Search for the cell housing the specified text and yield its (X, Y) center coordinate. 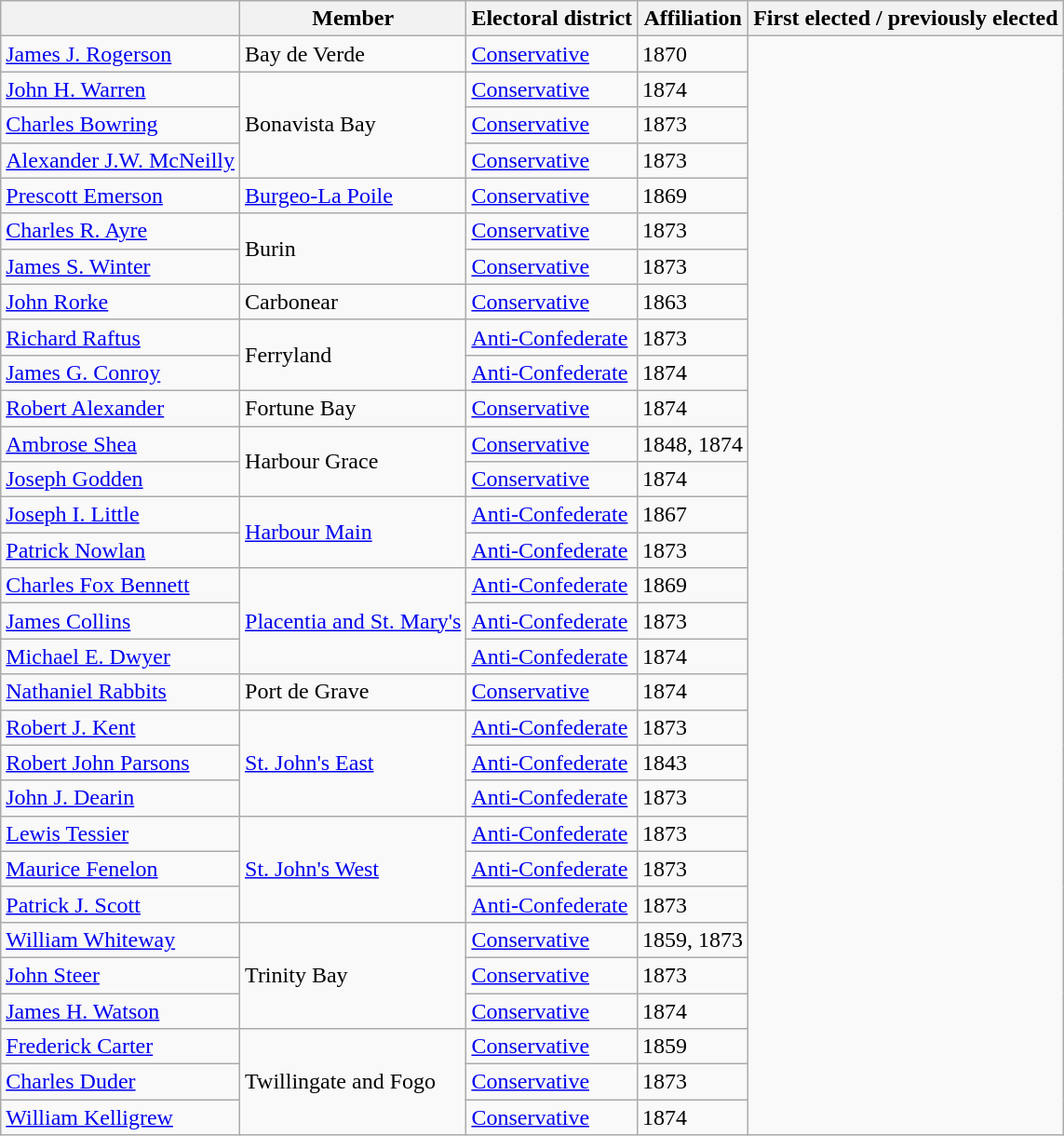
Bay de Verde (354, 54)
John Steer (121, 975)
Electoral district (552, 19)
Charles Duder (121, 1082)
1870 (693, 54)
St. John's East (354, 763)
Burgeo-La Poile (354, 196)
Robert Alexander (121, 408)
Joseph I. Little (121, 515)
William Kelligrew (121, 1117)
Member (354, 19)
Michael E. Dwyer (121, 656)
James Collins (121, 621)
Robert John Parsons (121, 763)
Nathaniel Rabbits (121, 692)
Patrick J. Scott (121, 904)
John H. Warren (121, 89)
Charles Bowring (121, 125)
Carbonear (354, 302)
Placentia and St. Mary's (354, 621)
John Rorke (121, 302)
William Whiteway (121, 940)
Harbour Grace (354, 462)
James G. Conroy (121, 372)
John J. Dearin (121, 798)
Richard Raftus (121, 337)
James J. Rogerson (121, 54)
Ambrose Shea (121, 444)
Charles Fox Bennett (121, 586)
Bonavista Bay (354, 125)
Affiliation (693, 19)
Frederick Carter (121, 1047)
Twillingate and Fogo (354, 1082)
Charles R. Ayre (121, 231)
Patrick Nowlan (121, 550)
Trinity Bay (354, 975)
St. John's West (354, 869)
1859, 1873 (693, 940)
1863 (693, 302)
Joseph Godden (121, 480)
Port de Grave (354, 692)
Lewis Tessier (121, 833)
James S. Winter (121, 266)
First elected / previously elected (907, 19)
Prescott Emerson (121, 196)
Burin (354, 249)
1843 (693, 763)
James H. Watson (121, 1010)
1867 (693, 515)
Maurice Fenelon (121, 869)
Harbour Main (354, 533)
1859 (693, 1047)
1848, 1874 (693, 444)
Alexander J.W. McNeilly (121, 160)
Ferryland (354, 355)
Fortune Bay (354, 408)
Robert J. Kent (121, 727)
